From the cell containing the given text, extract its center point as [X, Y] coordinate. 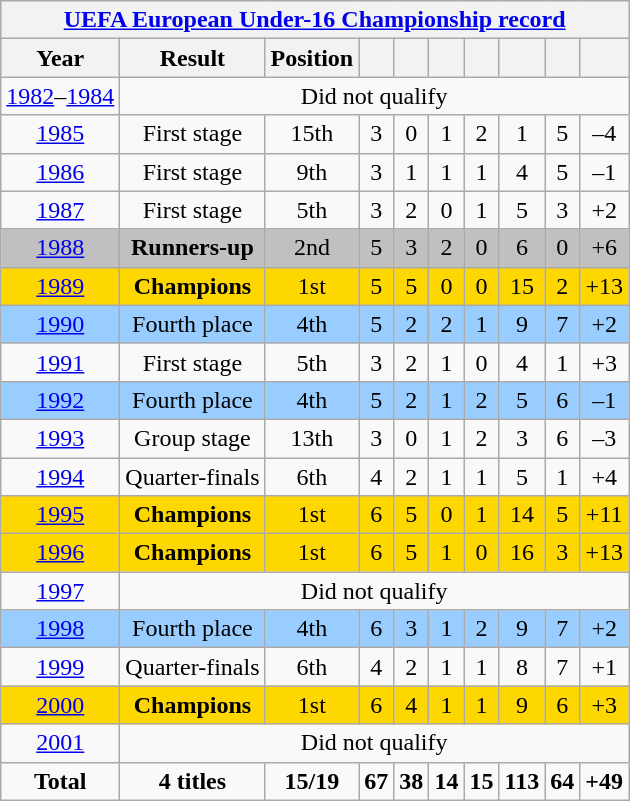
1990 [60, 324]
67 [376, 781]
13th [312, 438]
1992 [60, 400]
1985 [60, 134]
1998 [60, 629]
–4 [604, 134]
Total [60, 781]
1986 [60, 172]
2001 [60, 743]
1999 [60, 667]
+1 [604, 667]
1982–1984 [60, 96]
Runners-up [192, 248]
1993 [60, 438]
Year [60, 58]
1994 [60, 477]
8 [522, 667]
1995 [60, 515]
1996 [60, 553]
UEFA European Under-16 Championship record [315, 20]
+49 [604, 781]
113 [522, 781]
16 [522, 553]
1988 [60, 248]
15th [312, 134]
Result [192, 58]
+11 [604, 515]
2000 [60, 705]
2nd [312, 248]
9th [312, 172]
64 [562, 781]
–3 [604, 438]
38 [412, 781]
1987 [60, 210]
+6 [604, 248]
+4 [604, 477]
1997 [60, 591]
1991 [60, 362]
1989 [60, 286]
4 titles [192, 781]
Position [312, 58]
15/19 [312, 781]
Group stage [192, 438]
